For the text-containing cell, return its midpoint in [x, y] coordinate format. 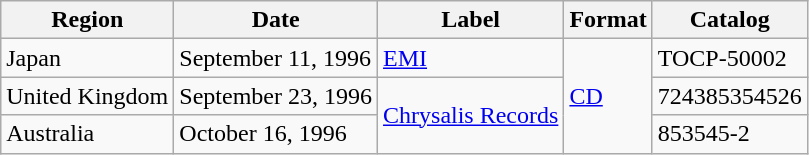
September 11, 1996 [276, 58]
853545-2 [730, 134]
September 23, 1996 [276, 96]
724385354526 [730, 96]
Catalog [730, 20]
EMI [471, 58]
October 16, 1996 [276, 134]
Date [276, 20]
CD [608, 96]
Australia [88, 134]
United Kingdom [88, 96]
Region [88, 20]
Format [608, 20]
Chrysalis Records [471, 115]
TOCP-50002 [730, 58]
Label [471, 20]
Japan [88, 58]
